Extract the [x, y] coordinate from the center of the cell holding the provided text.  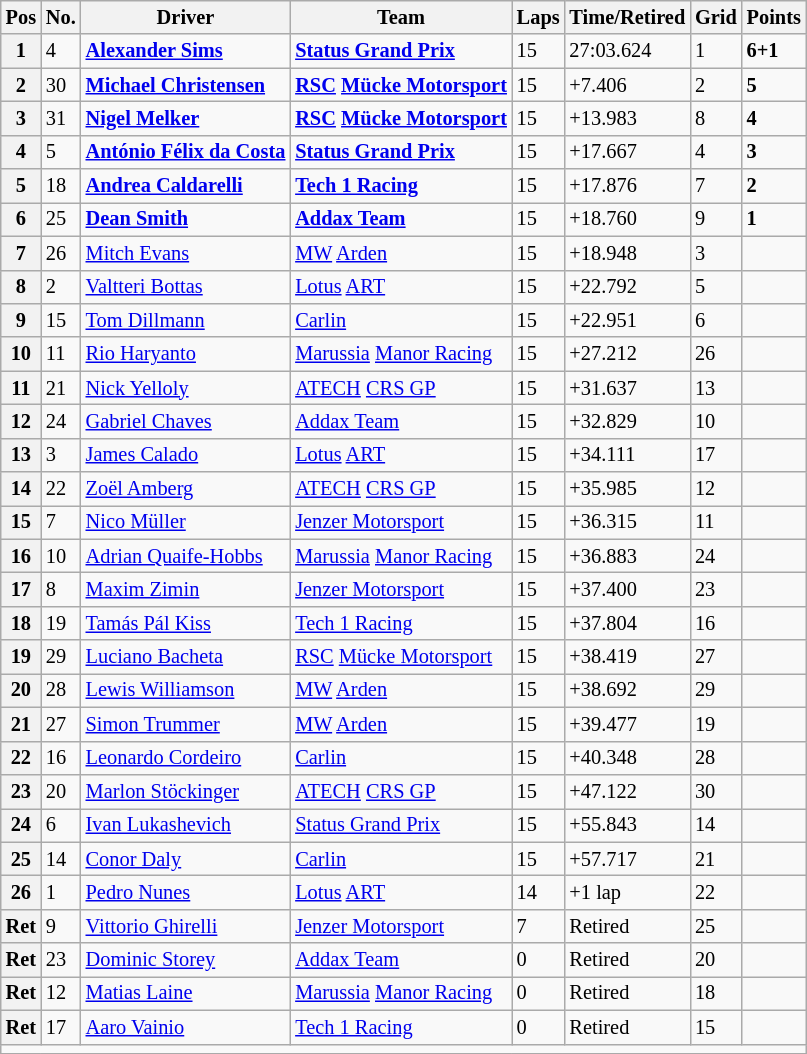
Points [774, 17]
+38.692 [628, 690]
+7.406 [628, 85]
Rio Haryanto [186, 354]
+39.477 [628, 724]
31 [61, 118]
Laps [538, 17]
+37.804 [628, 623]
+1 lap [628, 892]
Driver [186, 17]
Alexander Sims [186, 51]
Dean Smith [186, 219]
+27.212 [628, 354]
+17.667 [628, 152]
Zoël Amberg [186, 489]
Dominic Storey [186, 960]
Grid [716, 17]
Nigel Melker [186, 118]
+18.760 [628, 219]
Valtteri Bottas [186, 287]
+57.717 [628, 859]
+47.122 [628, 791]
Pos [21, 17]
6+1 [774, 51]
Andrea Caldarelli [186, 186]
+40.348 [628, 758]
Pedro Nunes [186, 892]
+37.400 [628, 589]
+38.419 [628, 657]
+22.792 [628, 287]
27:03.624 [628, 51]
+35.985 [628, 489]
Adrian Quaife-Hobbs [186, 556]
+36.883 [628, 556]
+32.829 [628, 421]
Gabriel Chaves [186, 421]
Nick Yelloly [186, 388]
Team [400, 17]
Conor Daly [186, 859]
Maxim Zimin [186, 589]
+55.843 [628, 825]
+18.948 [628, 253]
Nico Müller [186, 522]
+31.637 [628, 388]
No. [61, 17]
Mitch Evans [186, 253]
+22.951 [628, 320]
Michael Christensen [186, 85]
Aaro Vainio [186, 1027]
James Calado [186, 455]
Leonardo Cordeiro [186, 758]
Lewis Williamson [186, 690]
Ivan Lukashevich [186, 825]
+13.983 [628, 118]
António Félix da Costa [186, 152]
+17.876 [628, 186]
Tamás Pál Kiss [186, 623]
+36.315 [628, 522]
Vittorio Ghirelli [186, 926]
+34.111 [628, 455]
Marlon Stöckinger [186, 791]
Time/Retired [628, 17]
Luciano Bacheta [186, 657]
Matias Laine [186, 993]
Tom Dillmann [186, 320]
Simon Trummer [186, 724]
